Determine the [X, Y] coordinate at the center of the cell enclosing the given text.  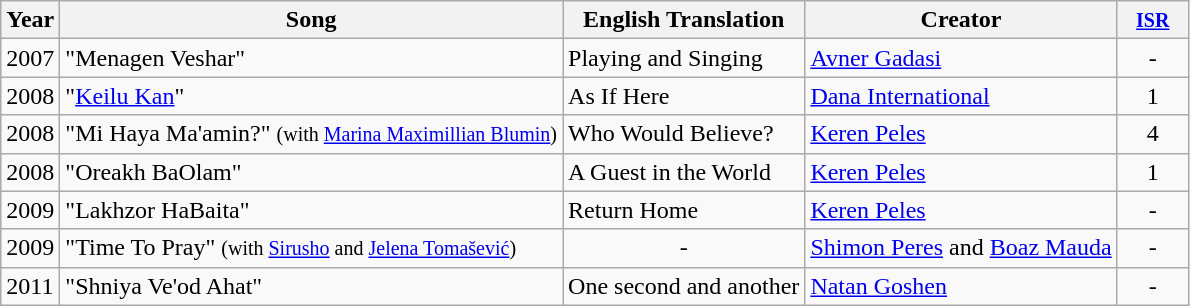
Playing and Singing [684, 58]
"Mi Haya Ma'amin?" (with Marina Maximillian Blumin) [312, 134]
Year [30, 20]
ISR [1152, 20]
Song [312, 20]
As If Here [684, 96]
A Guest in the World [684, 172]
Return Home [684, 210]
"Shniya Ve'od Ahat" [312, 286]
"Lakhzor HaBaita" [312, 210]
Avner Gadasi [961, 58]
Creator [961, 20]
2007 [30, 58]
Natan Goshen [961, 286]
Shimon Peres and Boaz Mauda [961, 248]
"Keilu Kan" [312, 96]
"Time To Pray" (with Sirusho and Jelena Tomašević) [312, 248]
4 [1152, 134]
"Menagen Veshar" [312, 58]
One second and another [684, 286]
Dana International [961, 96]
Who Would Believe? [684, 134]
English Translation [684, 20]
2011 [30, 286]
"Oreakh BaOlam" [312, 172]
